For the text-containing cell, return its midpoint in (X, Y) coordinate format. 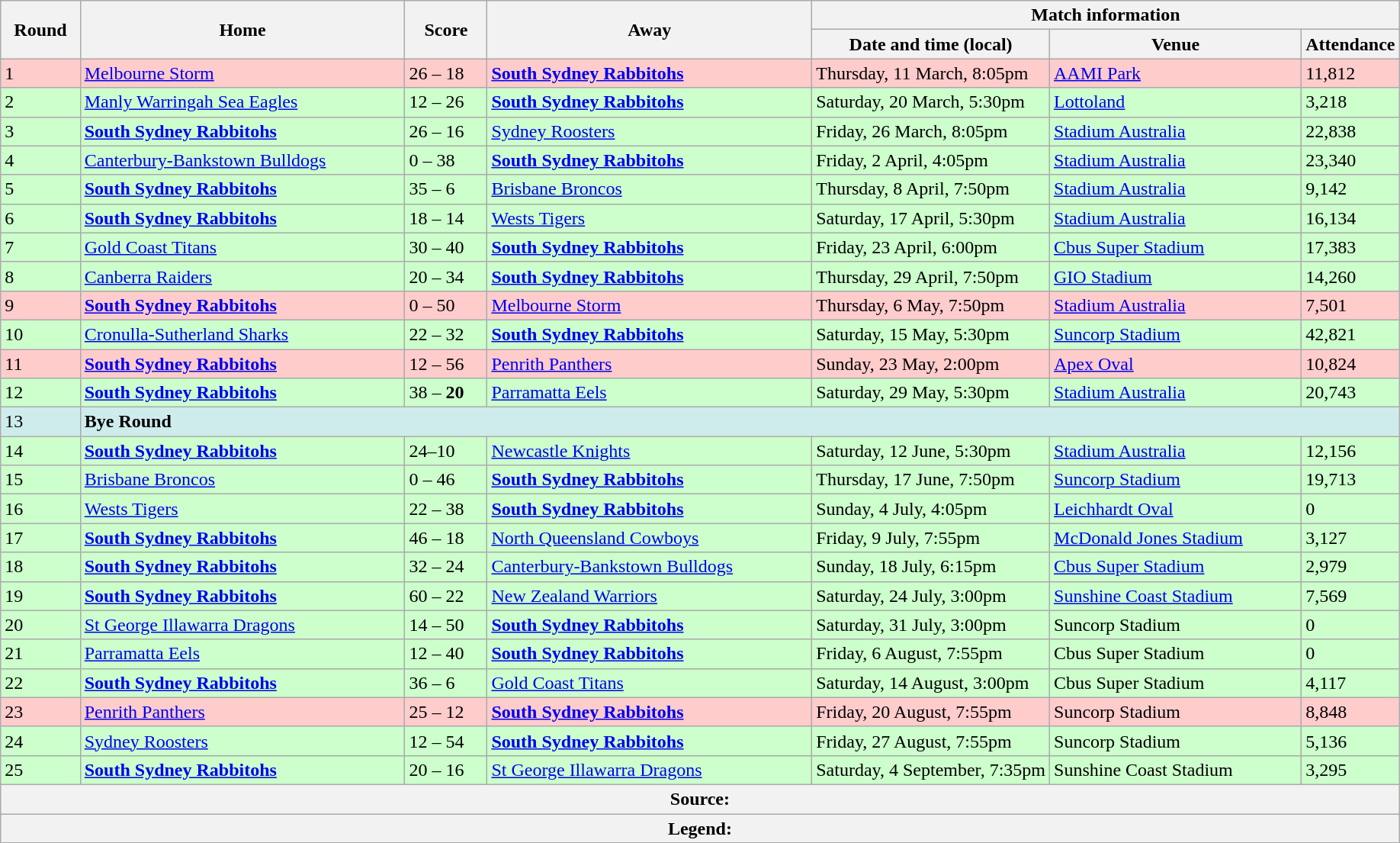
Home (242, 30)
Source: (700, 799)
38 – 20 (446, 393)
9,142 (1350, 189)
46 – 18 (446, 538)
4 (40, 160)
20,743 (1350, 393)
AAMI Park (1176, 73)
Saturday, 20 March, 5:30pm (931, 102)
0 – 50 (446, 305)
32 – 24 (446, 567)
15 (40, 480)
22 – 32 (446, 334)
11,812 (1350, 73)
19,713 (1350, 480)
Thursday, 11 March, 8:05pm (931, 73)
24–10 (446, 451)
Legend: (700, 828)
11 (40, 364)
10 (40, 334)
Score (446, 30)
22,838 (1350, 131)
Saturday, 15 May, 5:30pm (931, 334)
Match information (1106, 15)
24 (40, 741)
Cronulla-Sutherland Sharks (242, 334)
Venue (1176, 44)
16 (40, 509)
Saturday, 17 April, 5:30pm (931, 218)
23,340 (1350, 160)
Friday, 26 March, 8:05pm (931, 131)
10,824 (1350, 364)
Sunday, 18 July, 6:15pm (931, 567)
4,117 (1350, 683)
3 (40, 131)
Thursday, 8 April, 7:50pm (931, 189)
Lottoland (1176, 102)
Friday, 23 April, 6:00pm (931, 247)
17,383 (1350, 247)
Thursday, 6 May, 7:50pm (931, 305)
Newcastle Knights (650, 451)
22 (40, 683)
17 (40, 538)
12 – 26 (446, 102)
Canberra Raiders (242, 276)
14,260 (1350, 276)
21 (40, 654)
30 – 40 (446, 247)
20 – 34 (446, 276)
Apex Oval (1176, 364)
GIO Stadium (1176, 276)
3,127 (1350, 538)
36 – 6 (446, 683)
Saturday, 24 July, 3:00pm (931, 596)
20 (40, 625)
Friday, 9 July, 7:55pm (931, 538)
12 – 54 (446, 741)
26 – 18 (446, 73)
Saturday, 29 May, 5:30pm (931, 393)
20 – 16 (446, 770)
25 (40, 770)
8,848 (1350, 712)
Bye Round (740, 422)
2,979 (1350, 567)
0 – 46 (446, 480)
8 (40, 276)
14 (40, 451)
Away (650, 30)
7,569 (1350, 596)
Date and time (local) (931, 44)
Saturday, 31 July, 3:00pm (931, 625)
Round (40, 30)
12 – 56 (446, 364)
Friday, 6 August, 7:55pm (931, 654)
New Zealand Warriors (650, 596)
Friday, 27 August, 7:55pm (931, 741)
Saturday, 14 August, 3:00pm (931, 683)
18 – 14 (446, 218)
25 – 12 (446, 712)
22 – 38 (446, 509)
McDonald Jones Stadium (1176, 538)
Manly Warringah Sea Eagles (242, 102)
14 – 50 (446, 625)
Sunday, 23 May, 2:00pm (931, 364)
Saturday, 12 June, 5:30pm (931, 451)
North Queensland Cowboys (650, 538)
26 – 16 (446, 131)
18 (40, 567)
5 (40, 189)
35 – 6 (446, 189)
Attendance (1350, 44)
19 (40, 596)
Thursday, 29 April, 7:50pm (931, 276)
Friday, 2 April, 4:05pm (931, 160)
0 – 38 (446, 160)
Thursday, 17 June, 7:50pm (931, 480)
Sunday, 4 July, 4:05pm (931, 509)
2 (40, 102)
3,218 (1350, 102)
Saturday, 4 September, 7:35pm (931, 770)
60 – 22 (446, 596)
16,134 (1350, 218)
5,136 (1350, 741)
Leichhardt Oval (1176, 509)
7 (40, 247)
13 (40, 422)
7,501 (1350, 305)
42,821 (1350, 334)
23 (40, 712)
12,156 (1350, 451)
12 (40, 393)
3,295 (1350, 770)
1 (40, 73)
Friday, 20 August, 7:55pm (931, 712)
6 (40, 218)
12 – 40 (446, 654)
9 (40, 305)
